Find where the given text appears and provide that cell's center as (X, Y) coordinate. 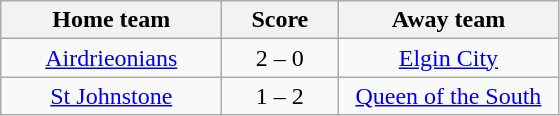
Queen of the South (448, 96)
Home team (112, 20)
Elgin City (448, 58)
Score (280, 20)
Airdrieonians (112, 58)
2 – 0 (280, 58)
St Johnstone (112, 96)
1 – 2 (280, 96)
Away team (448, 20)
